Scan for the cell matching the given text and deliver its [x, y] coordinate at center. 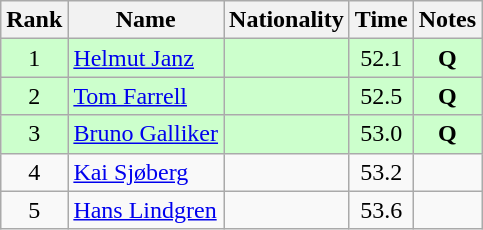
5 [34, 210]
52.5 [381, 96]
Kai Sjøberg [146, 172]
Rank [34, 20]
52.1 [381, 58]
2 [34, 96]
Nationality [287, 20]
Hans Lindgren [146, 210]
3 [34, 134]
Bruno Galliker [146, 134]
53.2 [381, 172]
Time [381, 20]
Helmut Janz [146, 58]
53.6 [381, 210]
1 [34, 58]
Tom Farrell [146, 96]
4 [34, 172]
53.0 [381, 134]
Notes [447, 20]
Name [146, 20]
